Locate the cell with the specified text and output its (X, Y) center coordinate. 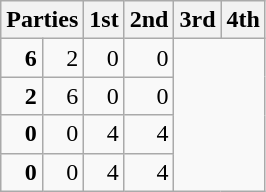
3rd (198, 20)
4th (243, 20)
1st (104, 20)
Parties (42, 20)
2nd (149, 20)
